Search for the cell housing the specified text and yield its [x, y] center coordinate. 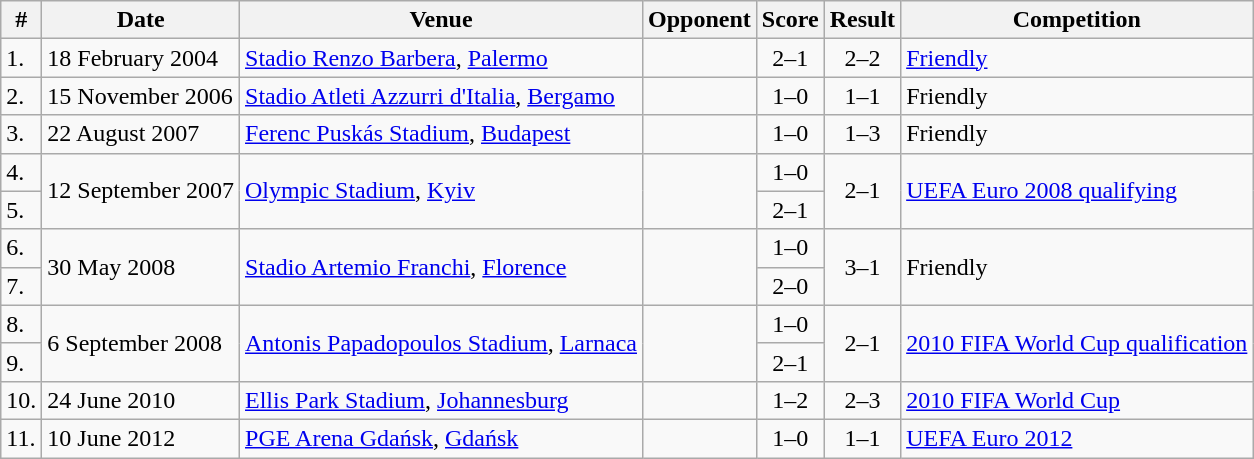
Ferenc Puskás Stadium, Budapest [442, 134]
Opponent [700, 20]
2010 FIFA World Cup [1077, 400]
1–3 [862, 134]
UEFA Euro 2012 [1077, 438]
12 September 2007 [141, 191]
10 June 2012 [141, 438]
8. [22, 324]
Olympic Stadium, Kyiv [442, 191]
Result [862, 20]
6 September 2008 [141, 343]
15 November 2006 [141, 96]
Competition [1077, 20]
PGE Arena Gdańsk, Gdańsk [442, 438]
10. [22, 400]
6. [22, 248]
1–2 [790, 400]
9. [22, 362]
24 June 2010 [141, 400]
Venue [442, 20]
3–1 [862, 267]
# [22, 20]
18 February 2004 [141, 58]
Score [790, 20]
UEFA Euro 2008 qualifying [1077, 191]
5. [22, 210]
7. [22, 286]
2–0 [790, 286]
11. [22, 438]
4. [22, 172]
3. [22, 134]
2–3 [862, 400]
Stadio Atleti Azzurri d'Italia, Bergamo [442, 96]
2–2 [862, 58]
Stadio Renzo Barbera, Palermo [442, 58]
Ellis Park Stadium, Johannesburg [442, 400]
30 May 2008 [141, 267]
1. [22, 58]
2010 FIFA World Cup qualification [1077, 343]
2. [22, 96]
22 August 2007 [141, 134]
Date [141, 20]
Antonis Papadopoulos Stadium, Larnaca [442, 343]
Stadio Artemio Franchi, Florence [442, 267]
